Return the (x, y) coordinate for the center point of the cell that contains the specified text.  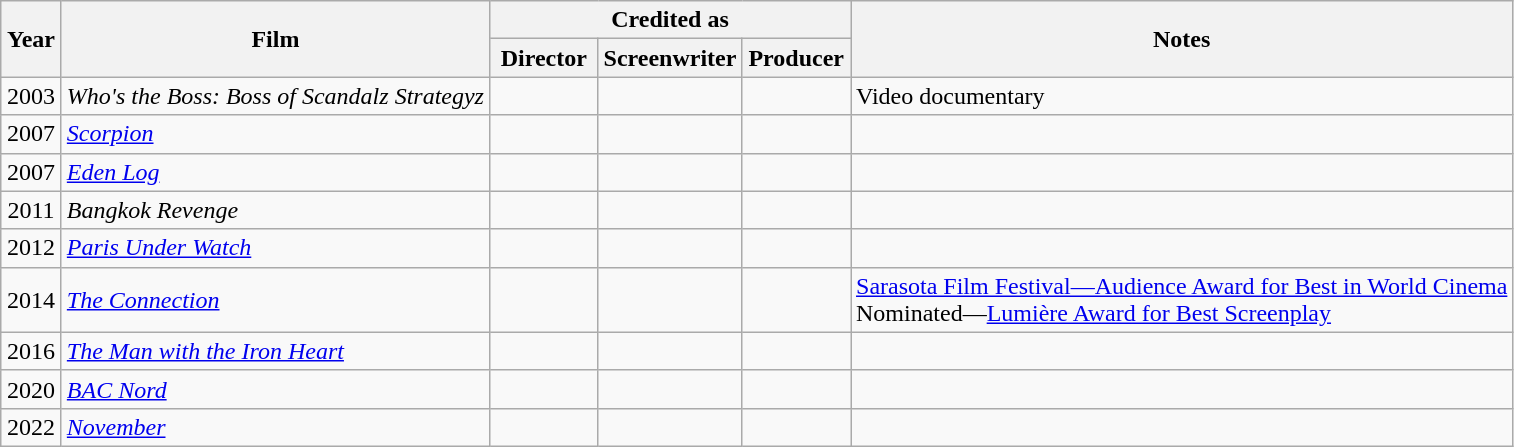
Film (275, 39)
November (275, 427)
Sarasota Film Festival—Audience Award for Best in World CinemaNominated—Lumière Award for Best Screenplay (1181, 300)
Eden Log (275, 172)
Producer (796, 58)
2020 (32, 389)
Credited as (670, 20)
The Connection (275, 300)
2014 (32, 300)
Screenwriter (670, 58)
Paris Under Watch (275, 248)
2022 (32, 427)
2012 (32, 248)
Video documentary (1181, 96)
Who's the Boss: Boss of Scandalz Strategyz (275, 96)
2011 (32, 210)
Notes (1181, 39)
The Man with the Iron Heart (275, 351)
Scorpion (275, 134)
2003 (32, 96)
Bangkok Revenge (275, 210)
2016 (32, 351)
Director (544, 58)
BAC Nord (275, 389)
Year (32, 39)
